Search for the cell housing the specified text and yield its (x, y) center coordinate. 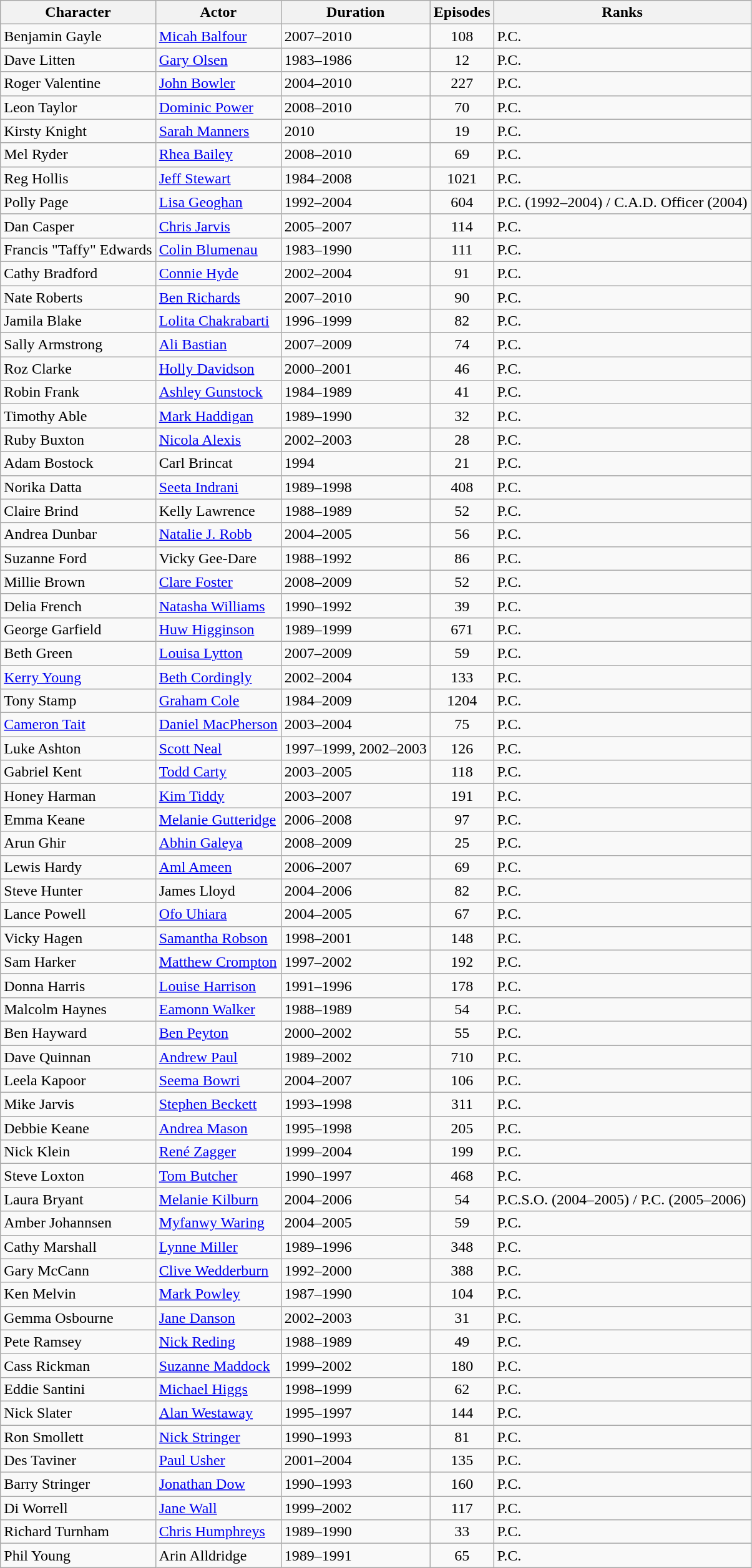
91 (462, 273)
Lisa Geoghan (218, 202)
Kerry Young (78, 677)
311 (462, 1105)
Ben Richards (218, 298)
Louisa Lytton (218, 653)
1999–2004 (356, 1152)
Daniel MacPherson (218, 725)
408 (462, 487)
Ron Smollett (78, 1436)
75 (462, 725)
70 (462, 107)
Beth Green (78, 653)
René Zagger (218, 1152)
65 (462, 1556)
Beth Cordingly (218, 677)
1021 (462, 178)
Nicola Alexis (218, 440)
Dave Litten (78, 60)
Eddie Santini (78, 1389)
Millie Brown (78, 582)
388 (462, 1270)
Eamonn Walker (218, 1009)
1983–1990 (356, 249)
32 (462, 416)
1997–1999, 2002–2003 (356, 748)
148 (462, 938)
41 (462, 392)
Gary Olsen (218, 60)
2005–2007 (356, 226)
180 (462, 1365)
1995–1997 (356, 1413)
James Lloyd (218, 891)
86 (462, 558)
Rhea Bailey (218, 155)
Andrea Dunbar (78, 535)
114 (462, 226)
135 (462, 1461)
1988–1992 (356, 558)
1989–1998 (356, 487)
Roz Clarke (78, 369)
P.C. (1992–2004) / C.A.D. Officer (2004) (622, 202)
Donna Harris (78, 985)
Alan Westaway (218, 1413)
1989–1996 (356, 1247)
Jonathan Dow (218, 1484)
2006–2008 (356, 820)
Suzanne Maddock (218, 1365)
28 (462, 440)
Emma Keane (78, 820)
Actor (218, 12)
160 (462, 1484)
Cathy Marshall (78, 1247)
Sarah Manners (218, 131)
Duration (356, 12)
1990–1997 (356, 1176)
Mark Powley (218, 1294)
Sam Harker (78, 962)
2000–2002 (356, 1033)
81 (462, 1436)
Ali Bastian (218, 345)
Andrea Mason (218, 1128)
Phil Young (78, 1556)
192 (462, 962)
191 (462, 796)
Ben Hayward (78, 1033)
Connie Hyde (218, 273)
Pete Ramsey (78, 1342)
199 (462, 1152)
2004–2007 (356, 1081)
62 (462, 1389)
Myfanwy Waring (218, 1223)
Ruby Buxton (78, 440)
19 (462, 131)
Scott Neal (218, 748)
1996–1999 (356, 321)
Huw Higginson (218, 629)
Cameron Tait (78, 725)
Micah Balfour (218, 36)
Abhin Galeya (218, 843)
Lance Powell (78, 914)
1994 (356, 463)
Steve Loxton (78, 1176)
Jeff Stewart (218, 178)
227 (462, 84)
Benjamin Gayle (78, 36)
Leon Taylor (78, 107)
468 (462, 1176)
46 (462, 369)
33 (462, 1532)
2001–2004 (356, 1461)
Paul Usher (218, 1461)
Delia French (78, 606)
1991–1996 (356, 985)
1998–1999 (356, 1389)
1997–2002 (356, 962)
Cass Rickman (78, 1365)
Holly Davidson (218, 369)
George Garfield (78, 629)
Lolita Chakrabarti (218, 321)
205 (462, 1128)
1989–1999 (356, 629)
126 (462, 748)
Des Taviner (78, 1461)
104 (462, 1294)
Steve Hunter (78, 891)
Nick Reding (218, 1342)
Jane Danson (218, 1318)
Gabriel Kent (78, 772)
Character (78, 12)
67 (462, 914)
97 (462, 820)
Debbie Keane (78, 1128)
Dave Quinnan (78, 1057)
Arun Ghir (78, 843)
106 (462, 1081)
2000–2001 (356, 369)
Stephen Beckett (218, 1105)
2003–2004 (356, 725)
348 (462, 1247)
Colin Blumenau (218, 249)
55 (462, 1033)
Robin Frank (78, 392)
31 (462, 1318)
Amber Johannsen (78, 1223)
25 (462, 843)
John Bowler (218, 84)
117 (462, 1508)
Roger Valentine (78, 84)
Jane Wall (218, 1508)
Luke Ashton (78, 748)
671 (462, 629)
133 (462, 677)
Arin Alldridge (218, 1556)
710 (462, 1057)
Chris Jarvis (218, 226)
Kim Tiddy (218, 796)
Matthew Crompton (218, 962)
Seeta Indrani (218, 487)
Melanie Gutteridge (218, 820)
Leela Kapoor (78, 1081)
Nick Klein (78, 1152)
Mark Haddigan (218, 416)
118 (462, 772)
Nick Slater (78, 1413)
Graham Cole (218, 701)
Lynne Miller (218, 1247)
Ken Melvin (78, 1294)
1984–2008 (356, 178)
Gemma Osbourne (78, 1318)
Jamila Blake (78, 321)
1993–1998 (356, 1105)
1998–2001 (356, 938)
56 (462, 535)
Ben Peyton (218, 1033)
39 (462, 606)
P.C.S.O. (2004–2005) / P.C. (2005–2006) (622, 1199)
74 (462, 345)
Ashley Gunstock (218, 392)
111 (462, 249)
1990–1992 (356, 606)
Ofo Uhiara (218, 914)
1984–1989 (356, 392)
Kirsty Knight (78, 131)
Andrew Paul (218, 1057)
Polly Page (78, 202)
Nate Roberts (78, 298)
2003–2007 (356, 796)
1989–2002 (356, 1057)
Claire Brind (78, 511)
Ranks (622, 12)
Adam Bostock (78, 463)
Mel Ryder (78, 155)
Carl Brincat (218, 463)
Episodes (462, 12)
12 (462, 60)
Clare Foster (218, 582)
Tom Butcher (218, 1176)
Gary McCann (78, 1270)
Todd Carty (218, 772)
Honey Harman (78, 796)
2010 (356, 131)
Michael Higgs (218, 1389)
Francis "Taffy" Edwards (78, 249)
1983–1986 (356, 60)
2006–2007 (356, 867)
Dominic Power (218, 107)
Laura Bryant (78, 1199)
Aml Ameen (218, 867)
Dan Casper (78, 226)
Vicky Hagen (78, 938)
1995–1998 (356, 1128)
1992–2004 (356, 202)
Tony Stamp (78, 701)
Nick Stringer (218, 1436)
Reg Hollis (78, 178)
90 (462, 298)
1989–1991 (356, 1556)
Di Worrell (78, 1508)
Louise Harrison (218, 985)
Vicky Gee-Dare (218, 558)
Cathy Bradford (78, 273)
49 (462, 1342)
1987–1990 (356, 1294)
604 (462, 202)
1204 (462, 701)
Richard Turnham (78, 1532)
Mike Jarvis (78, 1105)
21 (462, 463)
Suzanne Ford (78, 558)
Norika Datta (78, 487)
178 (462, 985)
Melanie Kilburn (218, 1199)
Natalie J. Robb (218, 535)
Lewis Hardy (78, 867)
2004–2010 (356, 84)
Malcolm Haynes (78, 1009)
2003–2005 (356, 772)
Chris Humphreys (218, 1532)
Timothy Able (78, 416)
108 (462, 36)
1992–2000 (356, 1270)
Barry Stringer (78, 1484)
144 (462, 1413)
Natasha Williams (218, 606)
Samantha Robson (218, 938)
Clive Wedderburn (218, 1270)
Seema Bowri (218, 1081)
Sally Armstrong (78, 345)
1984–2009 (356, 701)
Kelly Lawrence (218, 511)
